Output the (X, Y) coordinate of the center of the cell containing the given text.  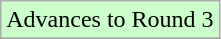
Advances to Round 3 (110, 20)
